From the cell containing the given text, extract its center point as [X, Y] coordinate. 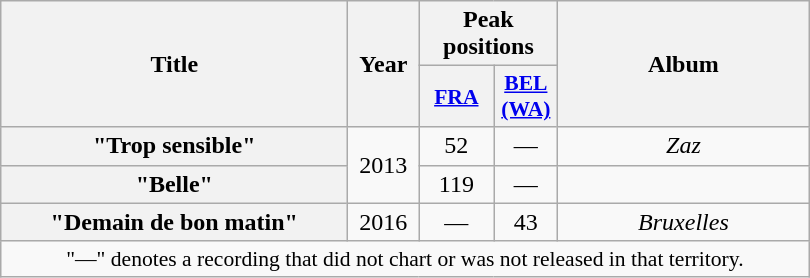
52 [456, 146]
Year [384, 64]
Title [174, 64]
BEL(WA) [526, 96]
2013 [384, 165]
"Demain de bon matin" [174, 222]
"Belle" [174, 184]
"Trop sensible" [174, 146]
Bruxelles [684, 222]
119 [456, 184]
Album [684, 64]
43 [526, 222]
Zaz [684, 146]
2016 [384, 222]
FRA [456, 96]
Peak positions [488, 34]
"—" denotes a recording that did not chart or was not released in that territory. [405, 259]
